Scan for the cell matching the given text and deliver its (x, y) coordinate at center. 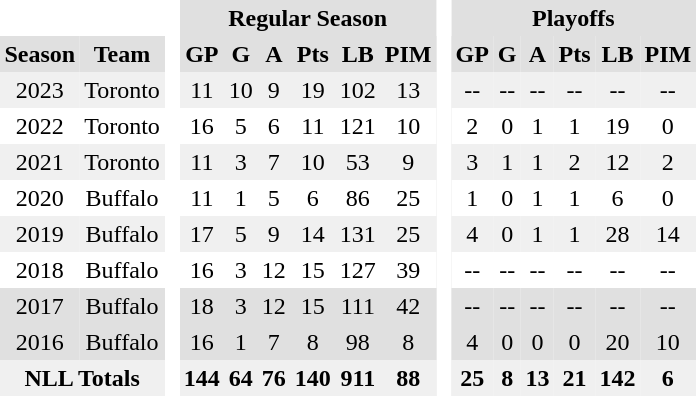
Season (40, 54)
NLL Totals (82, 378)
102 (358, 90)
39 (408, 270)
76 (274, 378)
86 (358, 198)
111 (358, 306)
144 (202, 378)
Regular Season (308, 18)
2020 (40, 198)
17 (202, 234)
98 (358, 342)
Playoffs (574, 18)
2023 (40, 90)
20 (618, 342)
2017 (40, 306)
140 (312, 378)
42 (408, 306)
21 (574, 378)
127 (358, 270)
Team (122, 54)
53 (358, 162)
18 (202, 306)
142 (618, 378)
2022 (40, 126)
64 (240, 378)
2016 (40, 342)
2021 (40, 162)
911 (358, 378)
121 (358, 126)
28 (618, 234)
88 (408, 378)
2018 (40, 270)
2019 (40, 234)
131 (358, 234)
